Scan for the cell matching the given text and deliver its (X, Y) coordinate at center. 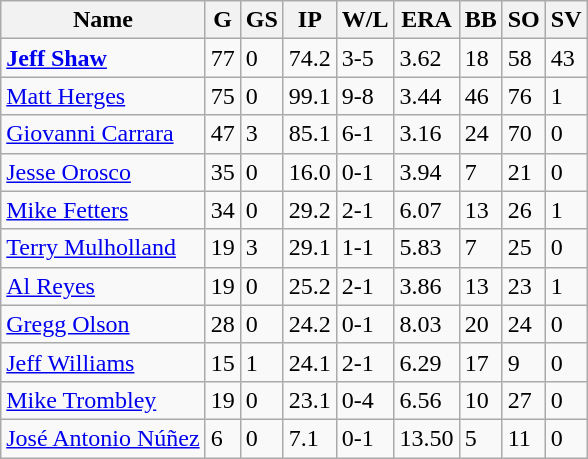
11 (524, 438)
25 (524, 248)
17 (480, 362)
3.62 (426, 58)
21 (524, 172)
6.29 (426, 362)
Gregg Olson (103, 324)
70 (524, 134)
24.1 (310, 362)
3-5 (365, 58)
23.1 (310, 400)
6-1 (365, 134)
43 (566, 58)
24.2 (310, 324)
GS (262, 20)
SV (566, 20)
ERA (426, 20)
76 (524, 96)
IP (310, 20)
9-8 (365, 96)
35 (222, 172)
W/L (365, 20)
26 (524, 210)
5 (480, 438)
16.0 (310, 172)
Mike Trombley (103, 400)
Jesse Orosco (103, 172)
8.03 (426, 324)
75 (222, 96)
15 (222, 362)
74.2 (310, 58)
3.86 (426, 286)
Al Reyes (103, 286)
77 (222, 58)
Name (103, 20)
Terry Mulholland (103, 248)
5.83 (426, 248)
28 (222, 324)
29.1 (310, 248)
José Antonio Núñez (103, 438)
Jeff Williams (103, 362)
58 (524, 58)
SO (524, 20)
13.50 (426, 438)
Jeff Shaw (103, 58)
34 (222, 210)
85.1 (310, 134)
1-1 (365, 248)
Giovanni Carrara (103, 134)
7.1 (310, 438)
Matt Herges (103, 96)
10 (480, 400)
6 (222, 438)
29.2 (310, 210)
23 (524, 286)
27 (524, 400)
3.44 (426, 96)
6.07 (426, 210)
0-4 (365, 400)
Mike Fetters (103, 210)
6.56 (426, 400)
9 (524, 362)
47 (222, 134)
99.1 (310, 96)
25.2 (310, 286)
18 (480, 58)
3.94 (426, 172)
BB (480, 20)
3.16 (426, 134)
20 (480, 324)
G (222, 20)
46 (480, 96)
